For the text-containing cell, return its midpoint in (X, Y) coordinate format. 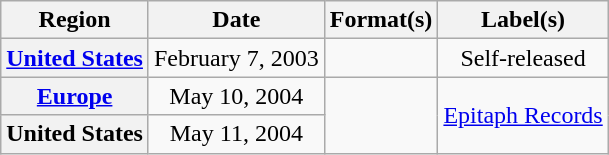
May 11, 2004 (236, 134)
Epitaph Records (523, 115)
Self-released (523, 58)
Date (236, 20)
Format(s) (381, 20)
Label(s) (523, 20)
February 7, 2003 (236, 58)
Region (75, 20)
Europe (75, 96)
May 10, 2004 (236, 96)
